Return (X, Y) of the center of cell containing provided text 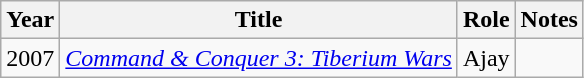
Year (30, 20)
Title (259, 20)
2007 (30, 58)
Role (486, 20)
Notes (549, 20)
Ajay (486, 58)
Command & Conquer 3: Tiberium Wars (259, 58)
